Capture the cell that displays the provided text and extract its [X, Y] central coordinate. 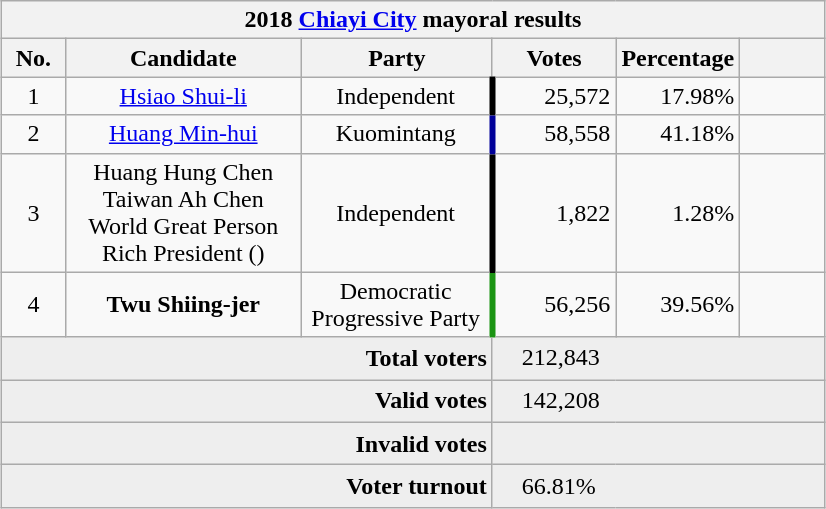
Democratic Progressive Party [396, 304]
Percentage [678, 58]
Huang Min-hui [183, 134]
Kuomintang [396, 134]
58,558 [554, 134]
4 [34, 304]
17.98% [678, 96]
Total voters [248, 358]
1,822 [554, 212]
Hsiao Shui-li [183, 96]
Invalid votes [248, 444]
Valid votes [248, 402]
Party [396, 58]
Voter turnout [248, 486]
Twu Shiing-jer [183, 304]
3 [34, 212]
1.28% [678, 212]
56,256 [554, 304]
41.18% [678, 134]
2 [34, 134]
25,572 [554, 96]
142,208 [658, 402]
Votes [554, 58]
Candidate [183, 58]
Huang Hung Chen Taiwan Ah Chen World Great Person Rich President () [183, 212]
39.56% [678, 304]
66.81% [658, 486]
212,843 [658, 358]
No. [34, 58]
1 [34, 96]
2018 Chiayi City mayoral results [414, 20]
